Locate the cell with the specified text and output its [x, y] center coordinate. 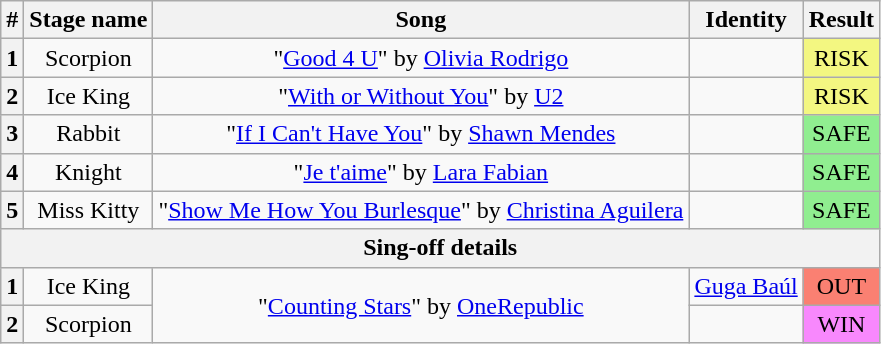
3 [12, 134]
4 [12, 172]
"Je t'aime" by Lara Fabian [421, 172]
"With or Without You" by U2 [421, 96]
Miss Kitty [88, 210]
Knight [88, 172]
OUT [841, 286]
Sing-off details [440, 248]
WIN [841, 324]
Song [421, 20]
Identity [746, 20]
5 [12, 210]
Rabbit [88, 134]
"If I Can't Have You" by Shawn Mendes [421, 134]
Stage name [88, 20]
Guga Baúl [746, 286]
"Good 4 U" by Olivia Rodrigo [421, 58]
Result [841, 20]
"Show Me How You Burlesque" by Christina Aguilera [421, 210]
"Counting Stars" by OneRepublic [421, 305]
# [12, 20]
